Pinpoint the cell where the given text exists, returning its [X, Y] midpoint coordinate. 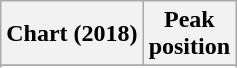
Peakposition [189, 34]
Chart (2018) [72, 34]
